Identify which cell holds the provided text, then report its [x, y] central coordinate. 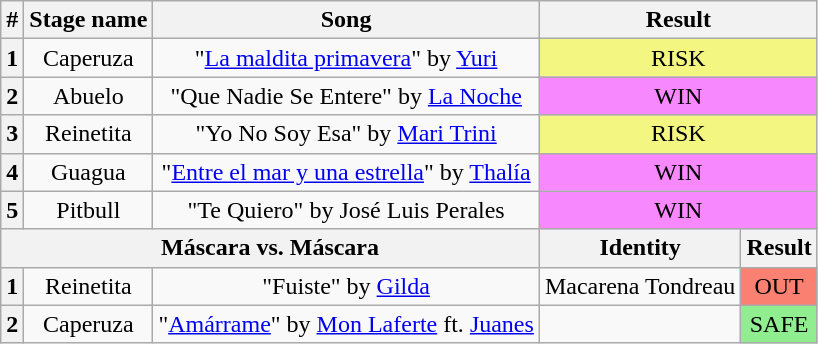
"Fuiste" by Gilda [346, 286]
"Amárrame" by Mon Laferte ft. Juanes [346, 324]
Stage name [88, 20]
"Yo No Soy Esa" by Mari Trini [346, 134]
# [12, 20]
"Entre el mar y una estrella" by Thalía [346, 172]
Identity [640, 248]
Guagua [88, 172]
5 [12, 210]
Song [346, 20]
SAFE [779, 324]
Macarena Tondreau [640, 286]
4 [12, 172]
Máscara vs. Máscara [270, 248]
3 [12, 134]
Abuelo [88, 96]
OUT [779, 286]
"La maldita primavera" by Yuri [346, 58]
"Te Quiero" by José Luis Perales [346, 210]
"Que Nadie Se Entere" by La Noche [346, 96]
Pitbull [88, 210]
